Provide the (X, Y) coordinate of the cell's center where the given text is located.  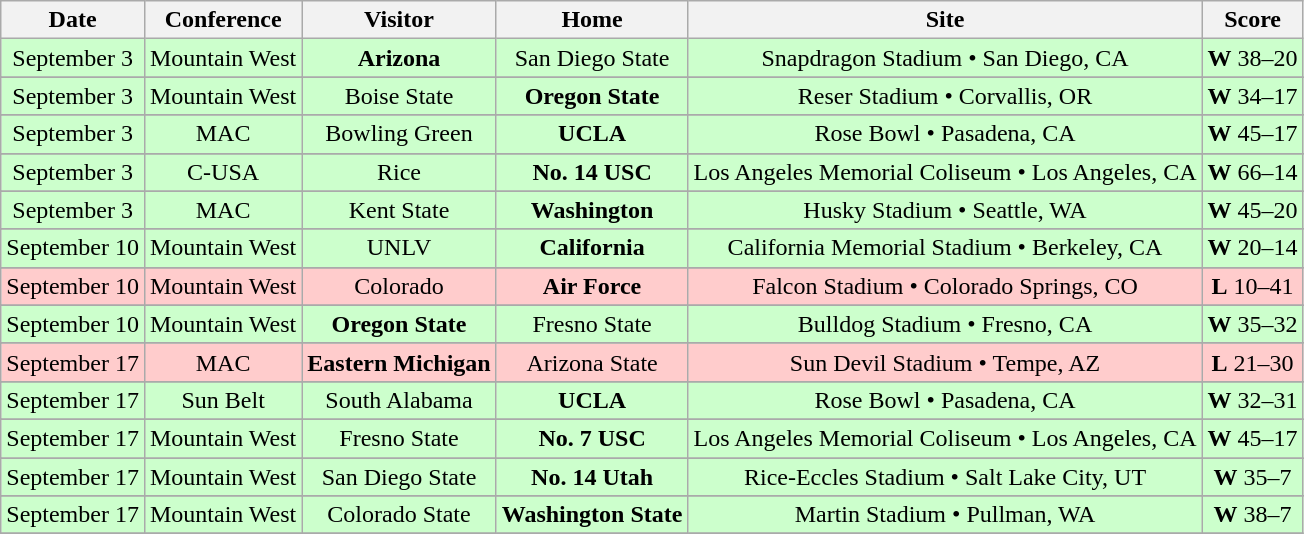
No. 7 USC (592, 438)
Boise State (399, 96)
California Memorial Stadium • Berkeley, CA (945, 248)
Sun Devil Stadium • Tempe, AZ (945, 362)
Bowling Green (399, 134)
Rice (399, 172)
Bulldog Stadium • Fresno, CA (945, 324)
Date (73, 20)
Snapdragon Stadium • San Diego, CA (945, 58)
W 35–32 (1252, 324)
Washington (592, 210)
Air Force (592, 286)
W 20–14 (1252, 248)
W 38–7 (1252, 515)
L 21–30 (1252, 362)
W 66–14 (1252, 172)
W 38–20 (1252, 58)
W 34–17 (1252, 96)
Kent State (399, 210)
Arizona (399, 58)
No. 14 Utah (592, 477)
Rice-Eccles Stadium • Salt Lake City, UT (945, 477)
South Alabama (399, 400)
Martin Stadium • Pullman, WA (945, 515)
W 32–31 (1252, 400)
W 35–7 (1252, 477)
Colorado (399, 286)
Eastern Michigan (399, 362)
W 45–20 (1252, 210)
Colorado State (399, 515)
Arizona State (592, 362)
California (592, 248)
Husky Stadium • Seattle, WA (945, 210)
Site (945, 20)
Home (592, 20)
Visitor (399, 20)
Washington State (592, 515)
C-USA (222, 172)
Reser Stadium • Corvallis, OR (945, 96)
L 10–41 (1252, 286)
Sun Belt (222, 400)
No. 14 USC (592, 172)
Score (1252, 20)
Falcon Stadium • Colorado Springs, CO (945, 286)
Conference (222, 20)
UNLV (399, 248)
